Extract the [x, y] coordinate from the center of the cell holding the provided text.  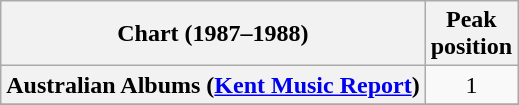
Australian Albums (Kent Music Report) [213, 85]
Chart (1987–1988) [213, 34]
1 [471, 85]
Peakposition [471, 34]
